Scan for the cell matching the given text and deliver its (X, Y) coordinate at center. 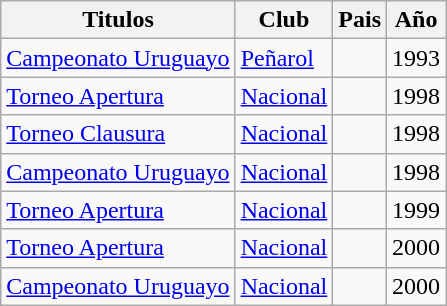
Año (416, 20)
1993 (416, 58)
Club (284, 20)
1999 (416, 210)
Titulos (118, 20)
Peñarol (284, 58)
Torneo Clausura (118, 134)
Pais (360, 20)
